Output the [X, Y] coordinate of the center of the cell containing the given text.  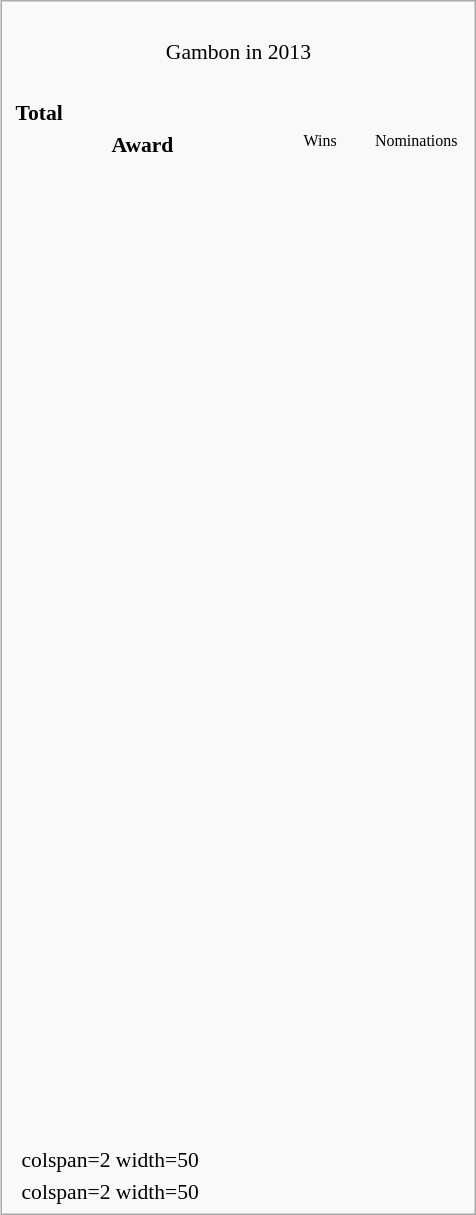
Total [238, 113]
Gambon in 2013 [239, 39]
Total Award Wins Nominations [239, 606]
Award [142, 144]
Nominations [416, 144]
Wins [320, 144]
